From the cell containing the given text, extract its center point as [x, y] coordinate. 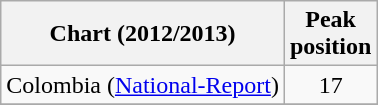
Peakposition [330, 34]
Chart (2012/2013) [143, 34]
17 [330, 85]
Colombia (National-Report) [143, 85]
